Provide the [X, Y] coordinate of the cell's center where the given text is located.  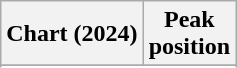
Chart (2024) [72, 34]
Peakposition [189, 34]
